Output the (x, y) coordinate of the center of the cell containing the given text.  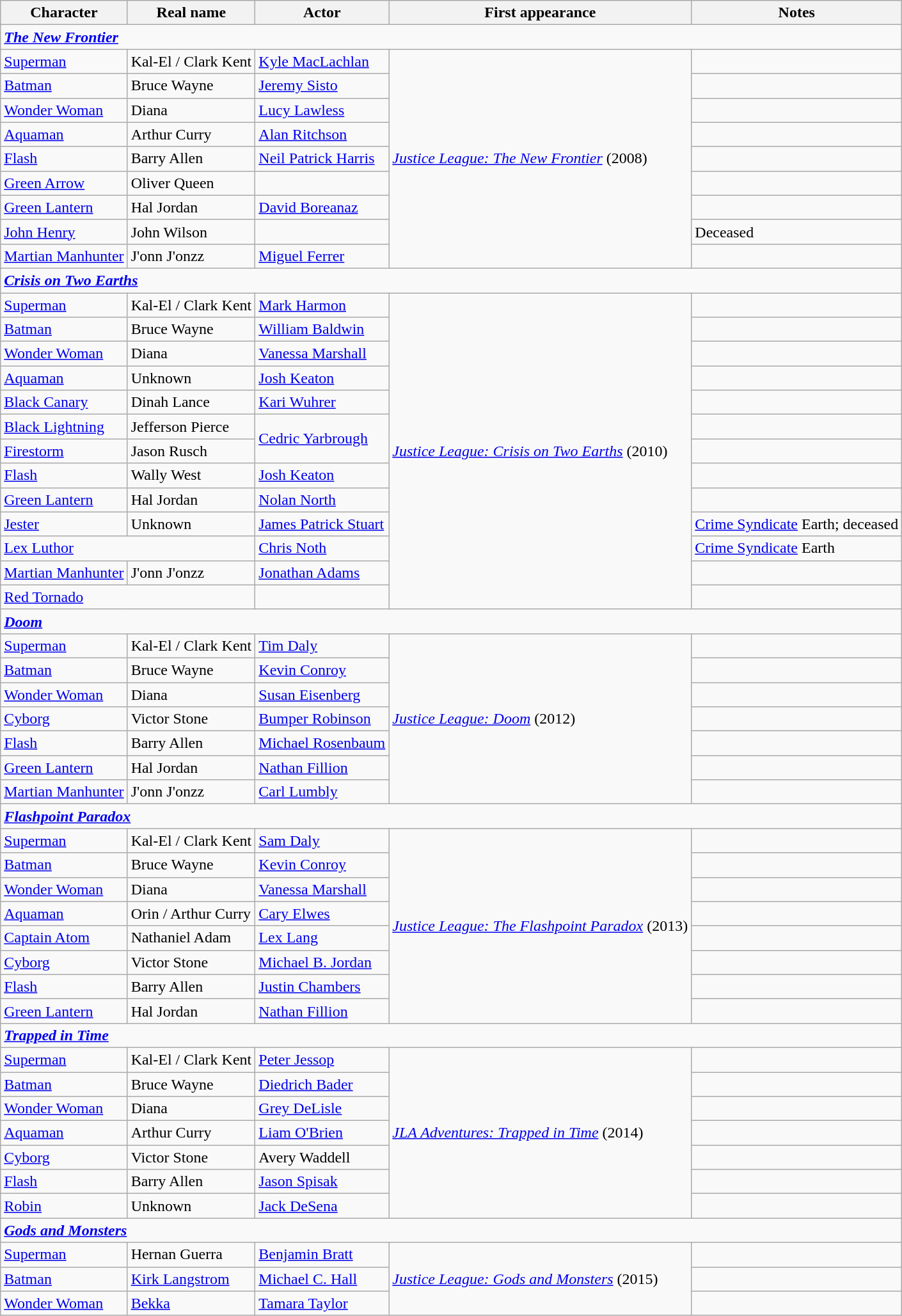
Justice League: The New Frontier (2008) (540, 159)
Tamara Taylor (322, 1303)
Cedric Yarbrough (322, 439)
Mark Harmon (322, 305)
Carl Lumbly (322, 792)
Avery Waddell (322, 1157)
James Patrick Stuart (322, 524)
Red Tornado (128, 597)
Jester (64, 524)
The New Frontier (452, 37)
Lex Lang (322, 938)
Lex Luthor (128, 548)
Bumper Robinson (322, 719)
Tim Daly (322, 646)
Sam Daly (322, 841)
First appearance (540, 13)
Alan Ritchson (322, 134)
Doom (452, 621)
Dinah Lance (191, 402)
Michael Rosenbaum (322, 743)
Justice League: Crisis on Two Earths (2010) (540, 452)
Jeremy Sisto (322, 86)
Black Canary (64, 402)
Diedrich Bader (322, 1084)
Hernan Guerra (191, 1255)
Jonathan Adams (322, 573)
John Wilson (191, 232)
Oliver Queen (191, 183)
JLA Adventures: Trapped in Time (2014) (540, 1132)
Grey DeLisle (322, 1109)
Actor (322, 13)
Justice League: Doom (2012) (540, 718)
Deceased (797, 232)
Firestorm (64, 451)
Liam O'Brien (322, 1133)
Jack DeSena (322, 1206)
Real name (191, 13)
Jefferson Pierce (191, 427)
Green Arrow (64, 183)
Nolan North (322, 500)
Justin Chambers (322, 987)
Jason Rusch (191, 451)
Flashpoint Paradox (452, 816)
Lucy Lawless (322, 110)
David Boreanaz (322, 207)
Wally West (191, 475)
Michael C. Hall (322, 1279)
Notes (797, 13)
Justice League: Gods and Monsters (2015) (540, 1279)
Crime Syndicate Earth (797, 548)
Peter Jessop (322, 1059)
Nathaniel Adam (191, 938)
Captain Atom (64, 938)
Justice League: The Flashpoint Paradox (2013) (540, 926)
Robin (64, 1206)
Trapped in Time (452, 1035)
Crime Syndicate Earth; deceased (797, 524)
Orin / Arthur Curry (191, 914)
Michael B. Jordan (322, 962)
Bekka (191, 1303)
Kari Wuhrer (322, 402)
Kyle MacLachlan (322, 61)
Crisis on Two Earths (452, 280)
Jason Spisak (322, 1182)
Kirk Langstrom (191, 1279)
John Henry (64, 232)
Cary Elwes (322, 914)
William Baldwin (322, 329)
Character (64, 13)
Susan Eisenberg (322, 694)
Black Lightning (64, 427)
Miguel Ferrer (322, 256)
Chris Noth (322, 548)
Neil Patrick Harris (322, 159)
Gods and Monsters (452, 1230)
Benjamin Bratt (322, 1255)
